Locate the cell with the specified text and output its [x, y] center coordinate. 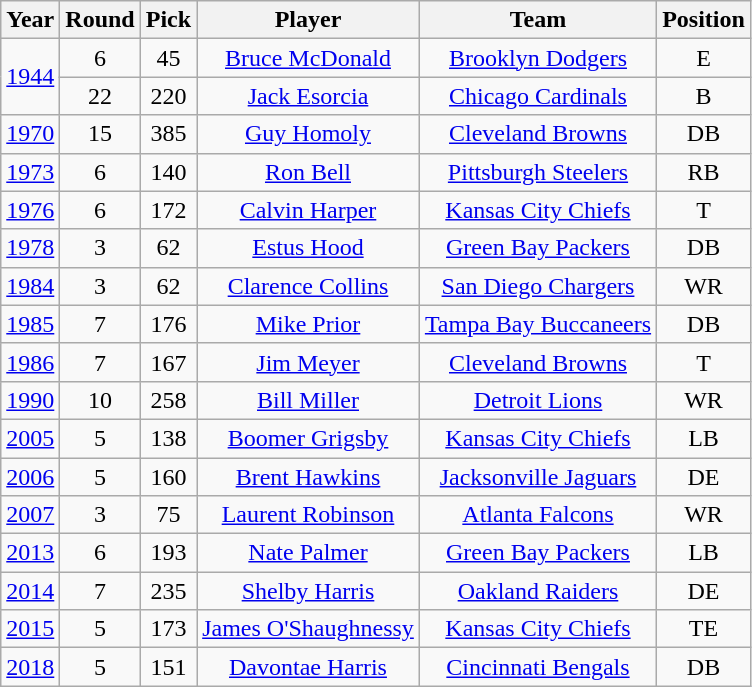
Estus Hood [308, 248]
193 [168, 553]
235 [168, 591]
Shelby Harris [308, 591]
167 [168, 362]
Clarence Collins [308, 286]
Guy Homoly [308, 134]
Brent Hawkins [308, 477]
10 [100, 400]
Atlanta Falcons [538, 515]
138 [168, 438]
TE [704, 629]
45 [168, 58]
1973 [30, 172]
1970 [30, 134]
2005 [30, 438]
2006 [30, 477]
220 [168, 96]
Cincinnati Bengals [538, 667]
Round [100, 20]
151 [168, 667]
San Diego Chargers [538, 286]
Tampa Bay Buccaneers [538, 324]
Jack Esorcia [308, 96]
E [704, 58]
Player [308, 20]
Boomer Grigsby [308, 438]
2013 [30, 553]
15 [100, 134]
140 [168, 172]
258 [168, 400]
75 [168, 515]
Year [30, 20]
Jim Meyer [308, 362]
Jacksonville Jaguars [538, 477]
James O'Shaughnessy [308, 629]
Bill Miller [308, 400]
RB [704, 172]
1990 [30, 400]
22 [100, 96]
173 [168, 629]
Nate Palmer [308, 553]
2007 [30, 515]
Oakland Raiders [538, 591]
1944 [30, 77]
2014 [30, 591]
Pittsburgh Steelers [538, 172]
Brooklyn Dodgers [538, 58]
Davontae Harris [308, 667]
Laurent Robinson [308, 515]
2018 [30, 667]
Chicago Cardinals [538, 96]
1986 [30, 362]
Calvin Harper [308, 210]
1984 [30, 286]
176 [168, 324]
Ron Bell [308, 172]
1978 [30, 248]
385 [168, 134]
Detroit Lions [538, 400]
Mike Prior [308, 324]
1985 [30, 324]
172 [168, 210]
B [704, 96]
Bruce McDonald [308, 58]
Team [538, 20]
160 [168, 477]
Position [704, 20]
2015 [30, 629]
Pick [168, 20]
1976 [30, 210]
